Capture the cell that displays the provided text and extract its (X, Y) central coordinate. 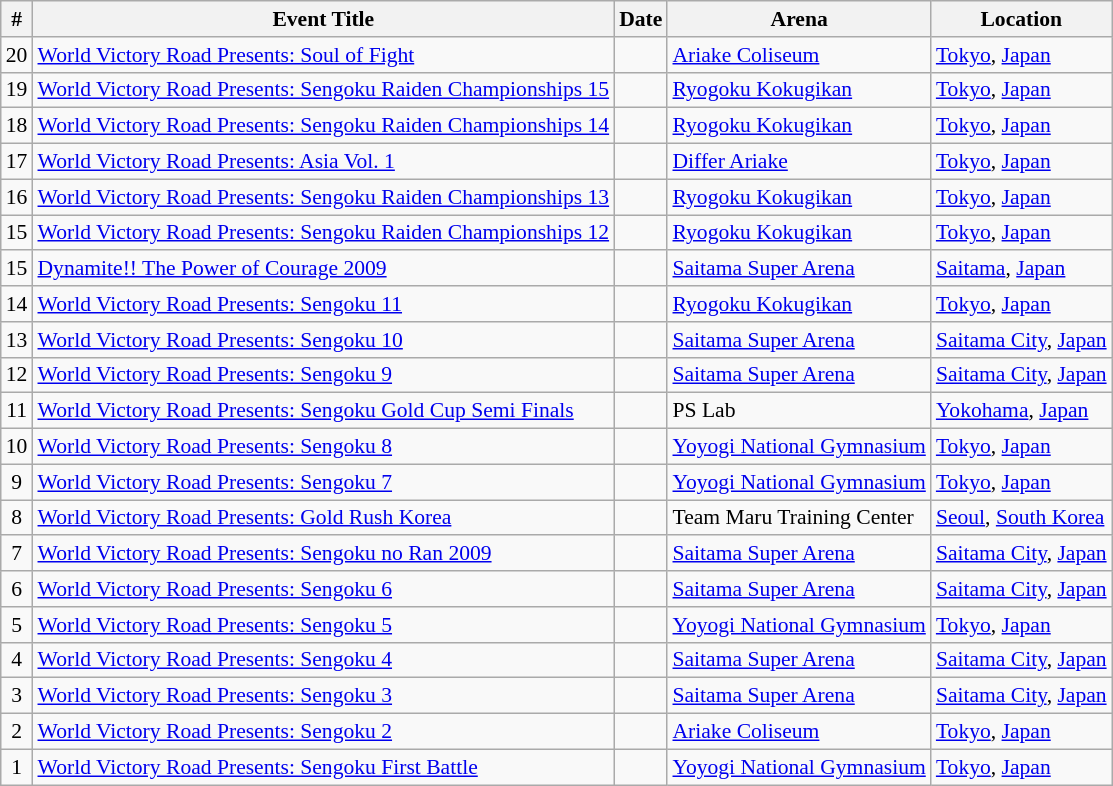
1 (17, 767)
World Victory Road Presents: Sengoku 6 (323, 589)
World Victory Road Presents: Sengoku 4 (323, 660)
World Victory Road Presents: Sengoku Raiden Championships 12 (323, 233)
12 (17, 375)
3 (17, 696)
Seoul, South Korea (1022, 518)
World Victory Road Presents: Sengoku Raiden Championships 15 (323, 90)
4 (17, 660)
Arena (798, 19)
16 (17, 197)
Differ Ariake (798, 162)
2 (17, 732)
8 (17, 518)
# (17, 19)
19 (17, 90)
Dynamite!! The Power of Courage 2009 (323, 269)
World Victory Road Presents: Sengoku 9 (323, 375)
World Victory Road Presents: Sengoku 5 (323, 625)
World Victory Road Presents: Sengoku Raiden Championships 13 (323, 197)
World Victory Road Presents: Asia Vol. 1 (323, 162)
9 (17, 482)
17 (17, 162)
Location (1022, 19)
5 (17, 625)
World Victory Road Presents: Sengoku Raiden Championships 14 (323, 126)
World Victory Road Presents: Soul of Fight (323, 55)
11 (17, 411)
World Victory Road Presents: Sengoku Gold Cup Semi Finals (323, 411)
World Victory Road Presents: Sengoku 8 (323, 447)
World Victory Road Presents: Sengoku 11 (323, 304)
20 (17, 55)
World Victory Road Presents: Sengoku 3 (323, 696)
World Victory Road Presents: Sengoku 10 (323, 340)
Yokohama, Japan (1022, 411)
14 (17, 304)
World Victory Road Presents: Sengoku no Ran 2009 (323, 554)
World Victory Road Presents: Sengoku 2 (323, 732)
7 (17, 554)
World Victory Road Presents: Gold Rush Korea (323, 518)
Saitama, Japan (1022, 269)
World Victory Road Presents: Sengoku First Battle (323, 767)
18 (17, 126)
Team Maru Training Center (798, 518)
PS Lab (798, 411)
Event Title (323, 19)
10 (17, 447)
13 (17, 340)
Date (640, 19)
World Victory Road Presents: Sengoku 7 (323, 482)
6 (17, 589)
